Pinpoint the cell where the given text exists, returning its [x, y] midpoint coordinate. 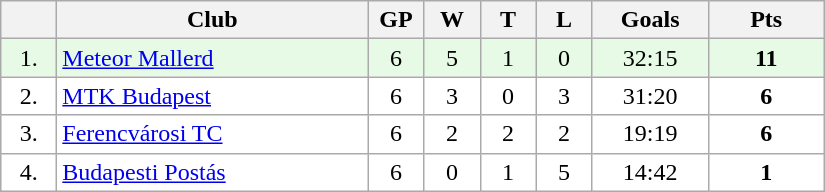
4. [29, 172]
14:42 [650, 172]
T [508, 20]
32:15 [650, 58]
Budapesti Postás [212, 172]
GP [396, 20]
2. [29, 96]
Club [212, 20]
L [564, 20]
Goals [650, 20]
31:20 [650, 96]
3. [29, 134]
Ferencvárosi TC [212, 134]
19:19 [650, 134]
MTK Budapest [212, 96]
Pts [766, 20]
11 [766, 58]
Meteor Mallerd [212, 58]
W [452, 20]
1. [29, 58]
